Locate the cell with the specified text and output its [x, y] center coordinate. 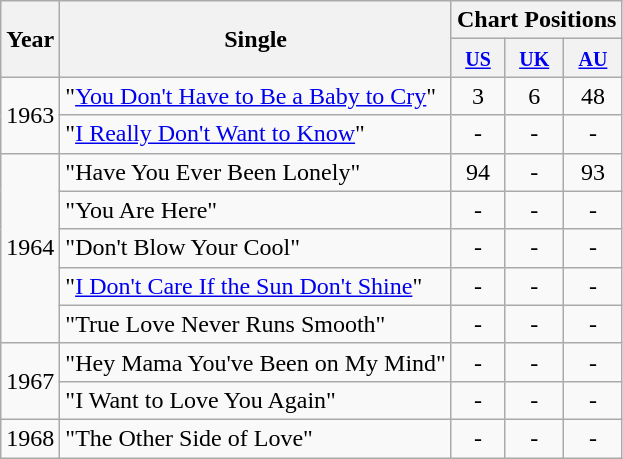
"True Love Never Runs Smooth" [256, 324]
US [478, 58]
"You Are Here" [256, 210]
94 [478, 172]
93 [593, 172]
1968 [30, 438]
UK [534, 58]
AU [593, 58]
6 [534, 96]
"You Don't Have to Be a Baby to Cry" [256, 96]
1963 [30, 115]
"I Want to Love You Again" [256, 400]
"The Other Side of Love" [256, 438]
"Have You Ever Been Lonely" [256, 172]
"I Really Don't Want to Know" [256, 134]
1964 [30, 248]
48 [593, 96]
Year [30, 39]
"I Don't Care If the Sun Don't Shine" [256, 286]
Single [256, 39]
"Don't Blow Your Cool" [256, 248]
Chart Positions [536, 20]
1967 [30, 381]
3 [478, 96]
"Hey Mama You've Been on My Mind" [256, 362]
